Provide the (X, Y) coordinate of the cell's center where the given text is located.  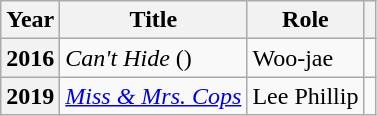
Woo-jae (306, 58)
Year (30, 20)
Lee Phillip (306, 96)
2019 (30, 96)
2016 (30, 58)
Title (154, 20)
Miss & Mrs. Cops (154, 96)
Role (306, 20)
Can't Hide () (154, 58)
